Determine the (x, y) coordinate at the center of the cell enclosing the given text.  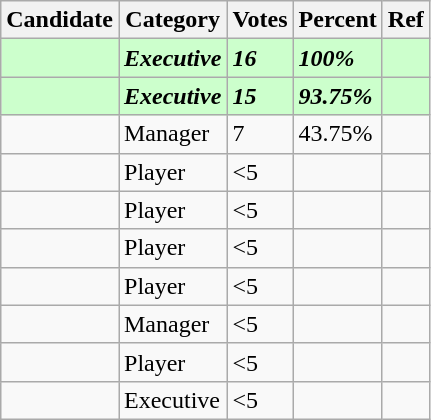
Category (172, 20)
Percent (338, 20)
43.75% (338, 134)
100% (338, 58)
93.75% (338, 96)
15 (260, 96)
7 (260, 134)
Votes (260, 20)
Candidate (60, 20)
16 (260, 58)
Ref (406, 20)
